Identify which cell holds the provided text, then report its [X, Y] central coordinate. 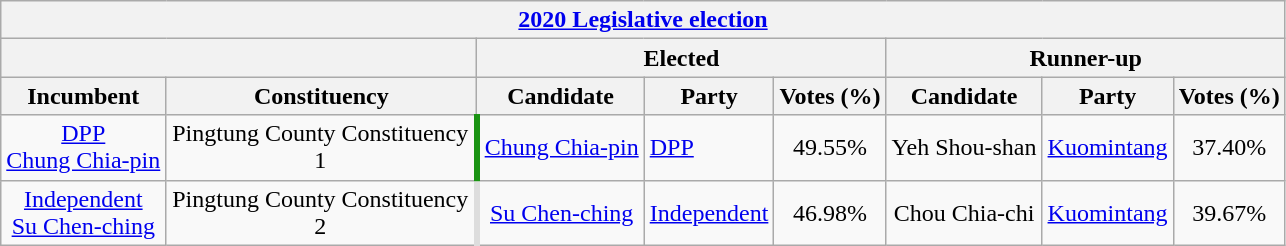
DPPChung Chia-pin [84, 148]
Yeh Shou-shan [964, 148]
Chou Chia-chi [964, 212]
2020 Legislative election [644, 20]
46.98% [830, 212]
IndependentSu Chen-ching [84, 212]
37.40% [1229, 148]
Chung Chia-pin [560, 148]
Pingtung County Constituency 1 [322, 148]
Elected [682, 58]
Pingtung County Constituency 2 [322, 212]
Su Chen-ching [560, 212]
DPP [709, 148]
Runner-up [1086, 58]
Constituency [322, 96]
Independent [709, 212]
49.55% [830, 148]
Incumbent [84, 96]
39.67% [1229, 212]
